Find where the given text appears and provide that cell's center as [x, y] coordinate. 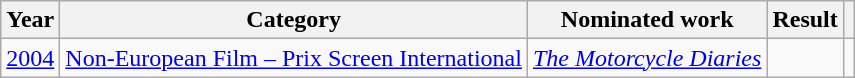
Nominated work [646, 20]
The Motorcycle Diaries [646, 58]
Year [30, 20]
Result [805, 20]
Category [294, 20]
Non-European Film – Prix Screen International [294, 58]
2004 [30, 58]
